Locate the cell with the specified text and output its (x, y) center coordinate. 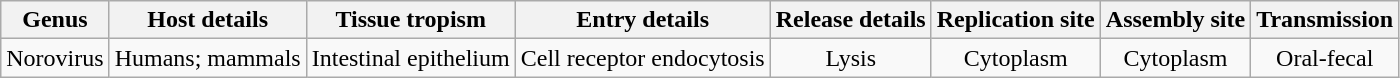
Transmission (1325, 20)
Entry details (642, 20)
Intestinal epithelium (410, 58)
Host details (208, 20)
Assembly site (1175, 20)
Humans; mammals (208, 58)
Replication site (1016, 20)
Norovirus (55, 58)
Tissue tropism (410, 20)
Cell receptor endocytosis (642, 58)
Oral-fecal (1325, 58)
Lysis (850, 58)
Genus (55, 20)
Release details (850, 20)
